Scan for the cell matching the given text and deliver its (X, Y) coordinate at center. 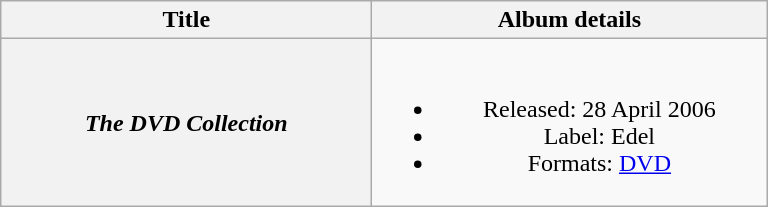
Album details (570, 20)
Title (186, 20)
Released: 28 April 2006Label: EdelFormats: DVD (570, 122)
The DVD Collection (186, 122)
